Extract the (x, y) coordinate from the center of the cell holding the provided text.  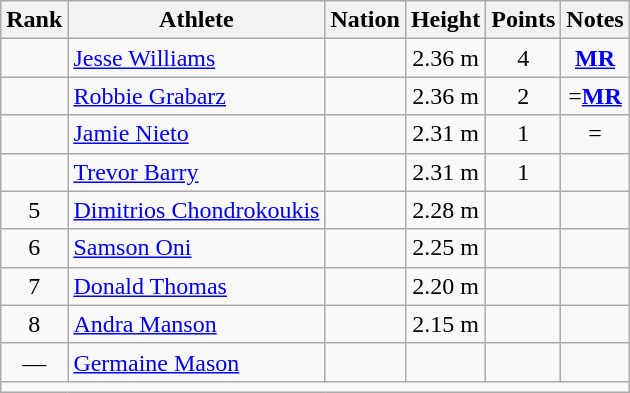
=MR (595, 96)
Germaine Mason (196, 362)
— (34, 362)
Jamie Nieto (196, 134)
Nation (365, 20)
Height (445, 20)
Andra Manson (196, 324)
Notes (595, 20)
Dimitrios Chondrokoukis (196, 210)
5 (34, 210)
6 (34, 248)
MR (595, 58)
Jesse Williams (196, 58)
2.20 m (445, 286)
Donald Thomas (196, 286)
Rank (34, 20)
Athlete (196, 20)
Trevor Barry (196, 172)
2.25 m (445, 248)
Robbie Grabarz (196, 96)
Points (524, 20)
7 (34, 286)
2.28 m (445, 210)
2.15 m (445, 324)
= (595, 134)
Samson Oni (196, 248)
8 (34, 324)
2 (524, 96)
4 (524, 58)
